From the cell containing the given text, extract its center point as (X, Y) coordinate. 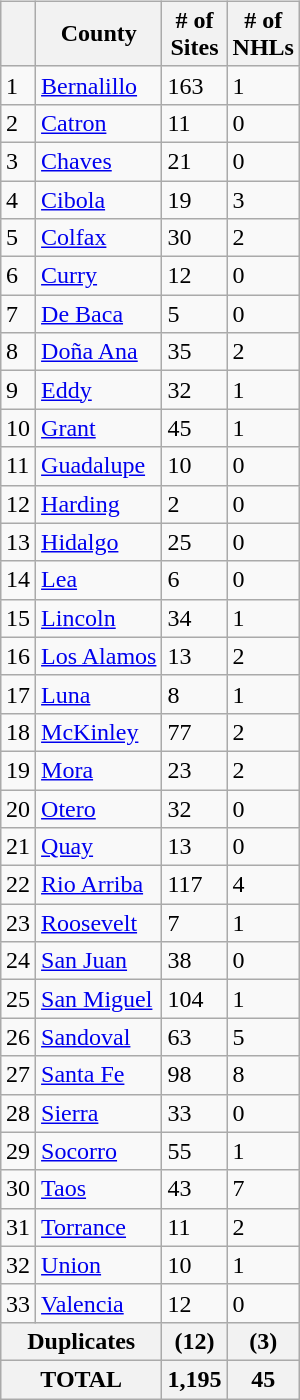
TOTAL (80, 1379)
De Baca (99, 314)
Lea (99, 580)
Colfax (99, 238)
Roosevelt (99, 923)
28 (18, 1113)
Chaves (99, 161)
Duplicates (80, 1341)
117 (194, 885)
Eddy (99, 390)
77 (194, 732)
26 (18, 1037)
22 (18, 885)
Valencia (99, 1303)
24 (18, 961)
Luna (99, 694)
Mora (99, 770)
98 (194, 1075)
43 (194, 1189)
Sierra (99, 1113)
Guadalupe (99, 466)
Curry (99, 276)
38 (194, 961)
Rio Arriba (99, 885)
Los Alamos (99, 656)
27 (18, 1075)
63 (194, 1037)
Catron (99, 123)
Cibola (99, 199)
29 (18, 1151)
Otero (99, 809)
163 (194, 85)
16 (18, 656)
Socorro (99, 1151)
9 (18, 390)
14 (18, 580)
Union (99, 1265)
# ofSites (194, 34)
County (99, 34)
(3) (263, 1341)
Bernalillo (99, 85)
35 (194, 352)
Hidalgo (99, 542)
Torrance (99, 1227)
Doña Ana (99, 352)
Grant (99, 428)
1,195 (194, 1379)
18 (18, 732)
Lincoln (99, 618)
Taos (99, 1189)
San Juan (99, 961)
Harding (99, 504)
31 (18, 1227)
# ofNHLs (263, 34)
San Miguel (99, 999)
Sandoval (99, 1037)
20 (18, 809)
Quay (99, 847)
(12) (194, 1341)
15 (18, 618)
Santa Fe (99, 1075)
34 (194, 618)
17 (18, 694)
104 (194, 999)
55 (194, 1151)
McKinley (99, 732)
